Pinpoint the cell where the given text exists, returning its [X, Y] midpoint coordinate. 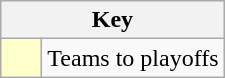
Key [112, 20]
Teams to playoffs [133, 58]
